Return the (X, Y) coordinate for the center point of the cell that contains the specified text.  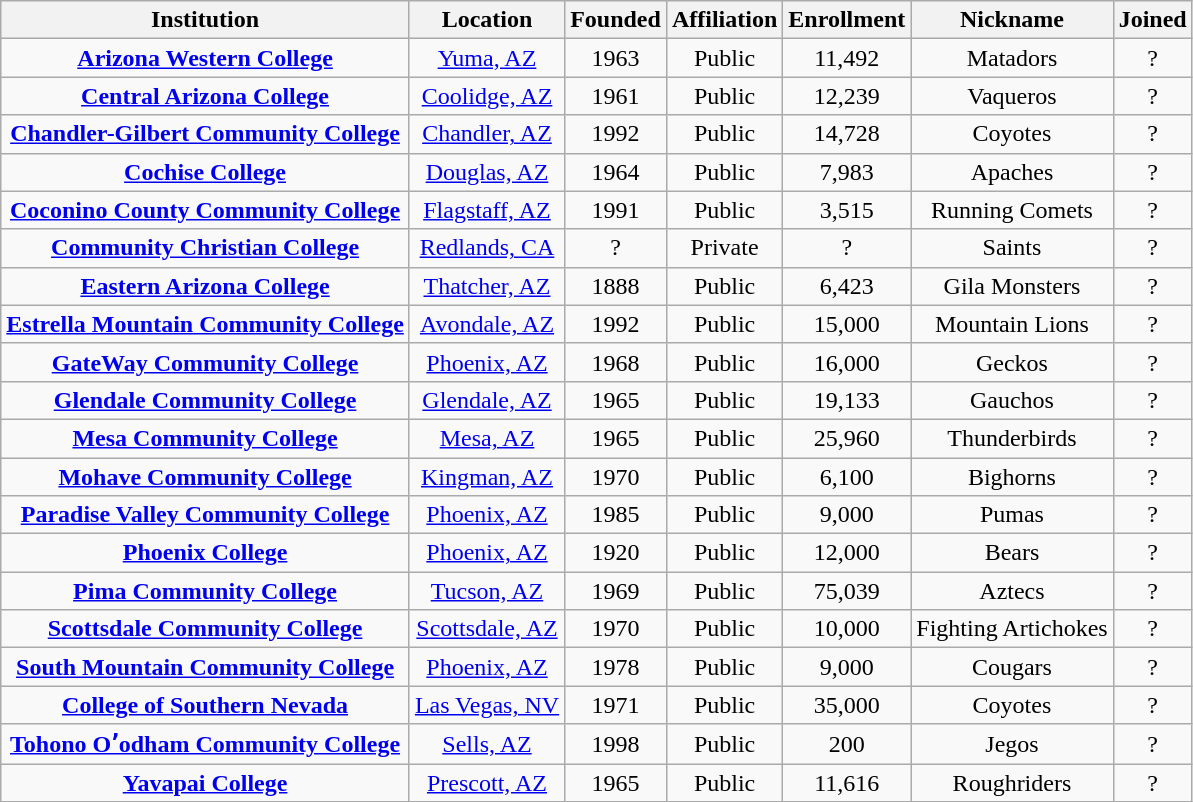
200 (847, 744)
Mohave Community College (206, 477)
1971 (616, 705)
1991 (616, 210)
Gauchos (1012, 400)
College of Southern Nevada (206, 705)
3,515 (847, 210)
Nickname (1012, 20)
Coolidge, AZ (486, 96)
1888 (616, 286)
Enrollment (847, 20)
14,728 (847, 134)
Bears (1012, 553)
Pumas (1012, 515)
Roughriders (1012, 783)
75,039 (847, 591)
Vaqueros (1012, 96)
Flagstaff, AZ (486, 210)
Kingman, AZ (486, 477)
GateWay Community College (206, 362)
Thatcher, AZ (486, 286)
Glendale Community College (206, 400)
1969 (616, 591)
11,492 (847, 58)
1998 (616, 744)
6,423 (847, 286)
1968 (616, 362)
1964 (616, 172)
1920 (616, 553)
Pima Community College (206, 591)
Mountain Lions (1012, 324)
Institution (206, 20)
Avondale, AZ (486, 324)
Jegos (1012, 744)
Affiliation (724, 20)
16,000 (847, 362)
Running Comets (1012, 210)
Gila Monsters (1012, 286)
7,983 (847, 172)
Tohono Oʼodham Community College (206, 744)
Thunderbirds (1012, 438)
19,133 (847, 400)
Arizona Western College (206, 58)
Geckos (1012, 362)
10,000 (847, 629)
Eastern Arizona College (206, 286)
12,000 (847, 553)
Location (486, 20)
Central Arizona College (206, 96)
Estrella Mountain Community College (206, 324)
15,000 (847, 324)
Scottsdale, AZ (486, 629)
Prescott, AZ (486, 783)
Matadors (1012, 58)
Private (724, 248)
Tucson, AZ (486, 591)
Redlands, CA (486, 248)
Yavapai College (206, 783)
Bighorns (1012, 477)
6,100 (847, 477)
Coconino County Community College (206, 210)
Founded (616, 20)
Fighting Artichokes (1012, 629)
1978 (616, 667)
Cougars (1012, 667)
35,000 (847, 705)
Chandler, AZ (486, 134)
Mesa, AZ (486, 438)
1985 (616, 515)
Paradise Valley Community College (206, 515)
1961 (616, 96)
Aztecs (1012, 591)
Apaches (1012, 172)
Glendale, AZ (486, 400)
Community Christian College (206, 248)
Sells, AZ (486, 744)
Mesa Community College (206, 438)
Cochise College (206, 172)
Phoenix College (206, 553)
1963 (616, 58)
11,616 (847, 783)
Las Vegas, NV (486, 705)
Joined (1152, 20)
Saints (1012, 248)
Scottsdale Community College (206, 629)
25,960 (847, 438)
South Mountain Community College (206, 667)
12,239 (847, 96)
Douglas, AZ (486, 172)
Chandler-Gilbert Community College (206, 134)
Yuma, AZ (486, 58)
